Determine the [X, Y] coordinate at the center of the cell enclosing the given text.  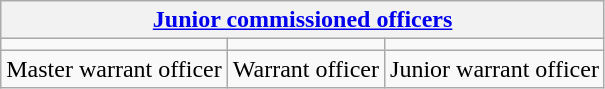
Junior warrant officer [495, 69]
Junior commissioned officers [303, 20]
Warrant officer [306, 69]
Master warrant officer [114, 69]
